Search for the cell housing the specified text and yield its [x, y] center coordinate. 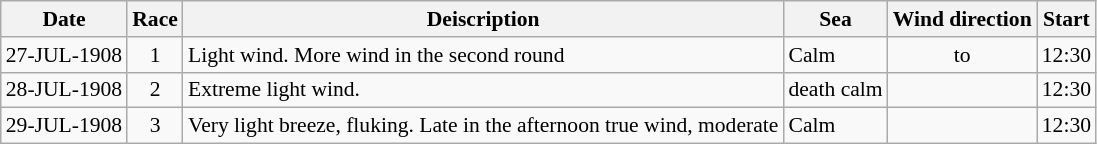
Date [64, 19]
Very light breeze, fluking. Late in the afternoon true wind, moderate [484, 126]
Wind direction [962, 19]
1 [155, 55]
Start [1066, 19]
3 [155, 126]
Deiscription [484, 19]
27-JUL-1908 [64, 55]
29-JUL-1908 [64, 126]
Extreme light wind. [484, 90]
Light wind. More wind in the second round [484, 55]
death calm [835, 90]
Race [155, 19]
2 [155, 90]
to [962, 55]
Sea [835, 19]
28-JUL-1908 [64, 90]
